Scan for the cell matching the given text and deliver its [X, Y] coordinate at center. 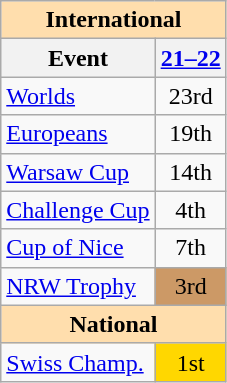
International [114, 20]
4th [190, 210]
Cup of Nice [78, 248]
19th [190, 134]
Warsaw Cup [78, 172]
National [114, 324]
7th [190, 248]
3rd [190, 286]
Swiss Champ. [78, 362]
14th [190, 172]
1st [190, 362]
Challenge Cup [78, 210]
23rd [190, 96]
Event [78, 58]
Worlds [78, 96]
Europeans [78, 134]
NRW Trophy [78, 286]
21–22 [190, 58]
